Scan for the cell matching the given text and deliver its (X, Y) coordinate at center. 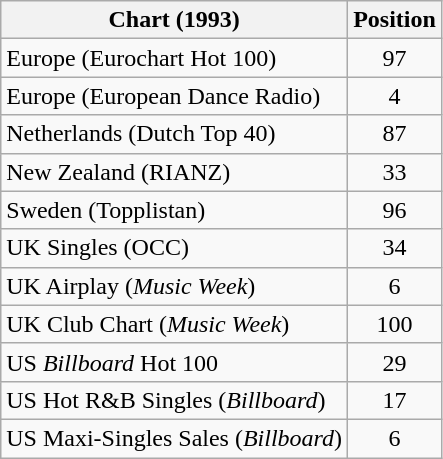
New Zealand (RIANZ) (174, 172)
UK Club Chart (Music Week) (174, 324)
US Billboard Hot 100 (174, 362)
34 (395, 248)
Europe (Eurochart Hot 100) (174, 58)
100 (395, 324)
17 (395, 400)
97 (395, 58)
Netherlands (Dutch Top 40) (174, 134)
Position (395, 20)
Chart (1993) (174, 20)
US Maxi-Singles Sales (Billboard) (174, 438)
33 (395, 172)
UK Singles (OCC) (174, 248)
Sweden (Topplistan) (174, 210)
UK Airplay (Music Week) (174, 286)
US Hot R&B Singles (Billboard) (174, 400)
96 (395, 210)
29 (395, 362)
4 (395, 96)
Europe (European Dance Radio) (174, 96)
87 (395, 134)
